Pinpoint the cell where the given text exists, returning its (X, Y) midpoint coordinate. 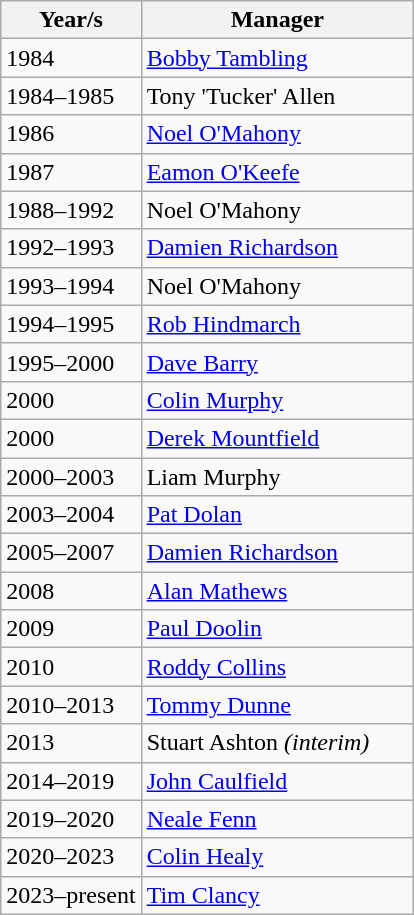
2019–2020 (71, 819)
Alan Mathews (277, 591)
Colin Murphy (277, 400)
2008 (71, 591)
1993–1994 (71, 286)
1984–1985 (71, 96)
1987 (71, 172)
Derek Mountfield (277, 438)
Tim Clancy (277, 895)
Roddy Collins (277, 667)
Rob Hindmarch (277, 324)
Dave Barry (277, 362)
1986 (71, 134)
2010–2013 (71, 705)
Stuart Ashton (interim) (277, 743)
2020–2023 (71, 857)
Tommy Dunne (277, 705)
Paul Doolin (277, 629)
Manager (277, 20)
2005–2007 (71, 553)
2013 (71, 743)
Bobby Tambling (277, 58)
2003–2004 (71, 515)
2009 (71, 629)
John Caulfield (277, 781)
Pat Dolan (277, 515)
Liam Murphy (277, 477)
2023–present (71, 895)
Eamon O'Keefe (277, 172)
Year/s (71, 20)
2014–2019 (71, 781)
Tony 'Tucker' Allen (277, 96)
Neale Fenn (277, 819)
2010 (71, 667)
1994–1995 (71, 324)
1988–1992 (71, 210)
1992–1993 (71, 248)
Colin Healy (277, 857)
1984 (71, 58)
2000–2003 (71, 477)
1995–2000 (71, 362)
